Determine the (x, y) coordinate at the center of the cell enclosing the given text.  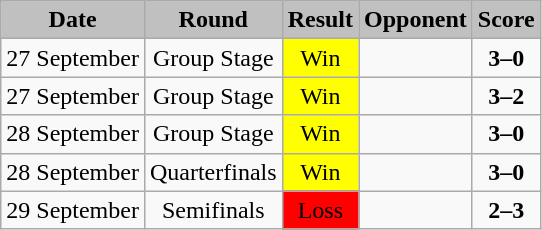
Quarterfinals (213, 172)
Loss (320, 210)
29 September (73, 210)
2–3 (506, 210)
Round (213, 20)
Semifinals (213, 210)
Opponent (416, 20)
3–2 (506, 96)
Score (506, 20)
Date (73, 20)
Result (320, 20)
